Search for the cell housing the specified text and yield its [X, Y] center coordinate. 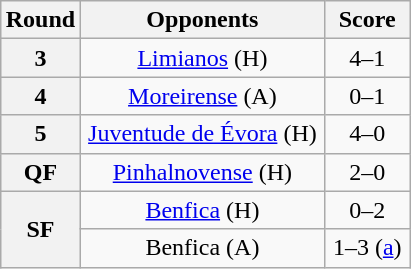
0–1 [367, 96]
Pinhalnovense (H) [203, 172]
Limianos (H) [203, 58]
SF [40, 229]
4–1 [367, 58]
4–0 [367, 134]
Benfica (A) [203, 248]
0–2 [367, 210]
Round [40, 20]
Juventude de Évora (H) [203, 134]
2–0 [367, 172]
1–3 (a) [367, 248]
Benfica (H) [203, 210]
5 [40, 134]
Opponents [203, 20]
QF [40, 172]
Score [367, 20]
4 [40, 96]
3 [40, 58]
Moreirense (A) [203, 96]
